Return (X, Y) of the center of cell containing provided text 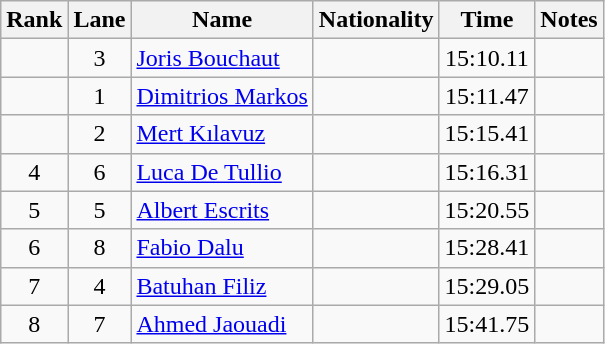
Albert Escrits (222, 210)
15:15.41 (487, 134)
15:28.41 (487, 248)
Ahmed Jaouadi (222, 324)
Joris Bouchaut (222, 58)
15:11.47 (487, 96)
Lane (100, 20)
3 (100, 58)
Luca De Tullio (222, 172)
Notes (569, 20)
Fabio Dalu (222, 248)
Rank (34, 20)
Batuhan Filiz (222, 286)
Name (222, 20)
Mert Kılavuz (222, 134)
Dimitrios Markos (222, 96)
15:29.05 (487, 286)
2 (100, 134)
15:41.75 (487, 324)
Nationality (376, 20)
15:10.11 (487, 58)
15:16.31 (487, 172)
1 (100, 96)
Time (487, 20)
15:20.55 (487, 210)
